For the text-containing cell, return its midpoint in [x, y] coordinate format. 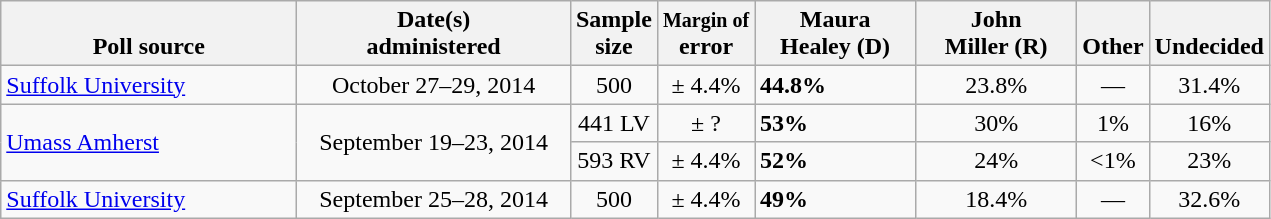
Samplesize [614, 34]
1% [1113, 123]
52% [836, 161]
30% [996, 123]
<1% [1113, 161]
23% [1209, 161]
32.6% [1209, 199]
Undecided [1209, 34]
24% [996, 161]
Date(s)administered [434, 34]
Margin oferror [706, 34]
October 27–29, 2014 [434, 85]
MauraHealey (D) [836, 34]
593 RV [614, 161]
Umass Amherst [149, 142]
49% [836, 199]
Other [1113, 34]
31.4% [1209, 85]
23.8% [996, 85]
Poll source [149, 34]
53% [836, 123]
44.8% [836, 85]
18.4% [996, 199]
September 19–23, 2014 [434, 142]
JohnMiller (R) [996, 34]
441 LV [614, 123]
September 25–28, 2014 [434, 199]
± ? [706, 123]
16% [1209, 123]
